Output the (x, y) coordinate of the center of the cell containing the given text.  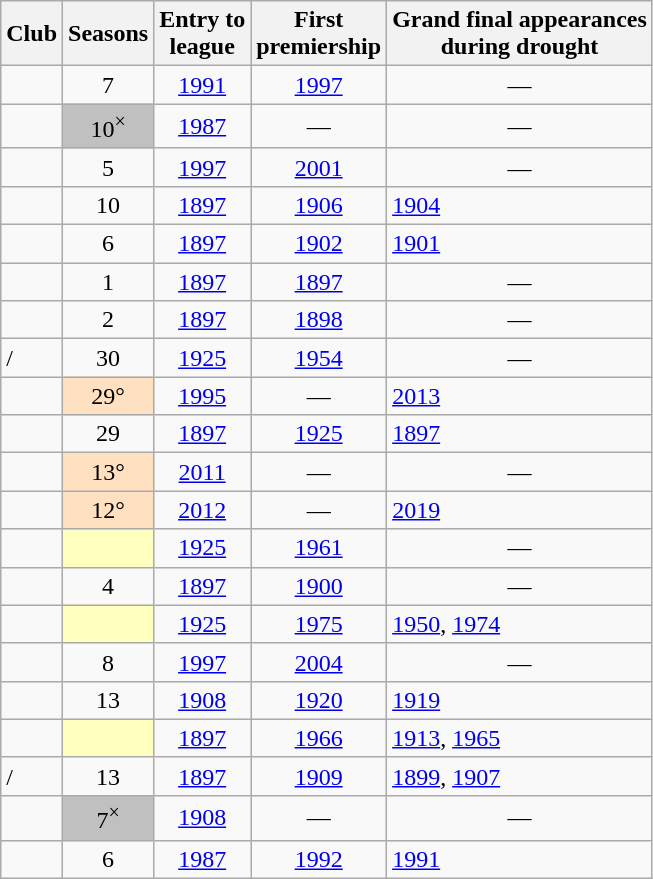
2012 (202, 510)
4 (108, 586)
30 (108, 358)
1950, 1974 (520, 624)
1909 (319, 776)
1961 (319, 548)
7 (108, 85)
1954 (319, 358)
1 (108, 282)
1902 (319, 244)
1966 (319, 738)
Entry toleague (202, 34)
1919 (520, 700)
1906 (319, 205)
2 (108, 320)
2011 (202, 472)
Grand final appearancesduring drought (520, 34)
29° (108, 396)
1975 (319, 624)
1898 (319, 320)
13° (108, 472)
1904 (520, 205)
10× (108, 126)
2001 (319, 167)
12° (108, 510)
2013 (520, 396)
10 (108, 205)
5 (108, 167)
1899, 1907 (520, 776)
1913, 1965 (520, 738)
2004 (319, 662)
1900 (319, 586)
7× (108, 818)
1995 (202, 396)
Seasons (108, 34)
8 (108, 662)
1992 (319, 859)
29 (108, 434)
2019 (520, 510)
1901 (520, 244)
1920 (319, 700)
Club (32, 34)
Firstpremiership (319, 34)
